Scan for the cell matching the given text and deliver its (x, y) coordinate at center. 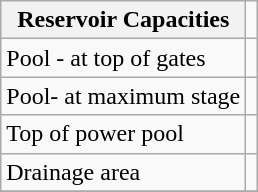
Pool - at top of gates (124, 58)
Reservoir Capacities (124, 20)
Pool- at maximum stage (124, 96)
Drainage area (124, 172)
Top of power pool (124, 134)
